Extract the [x, y] coordinate from the center of the cell holding the provided text.  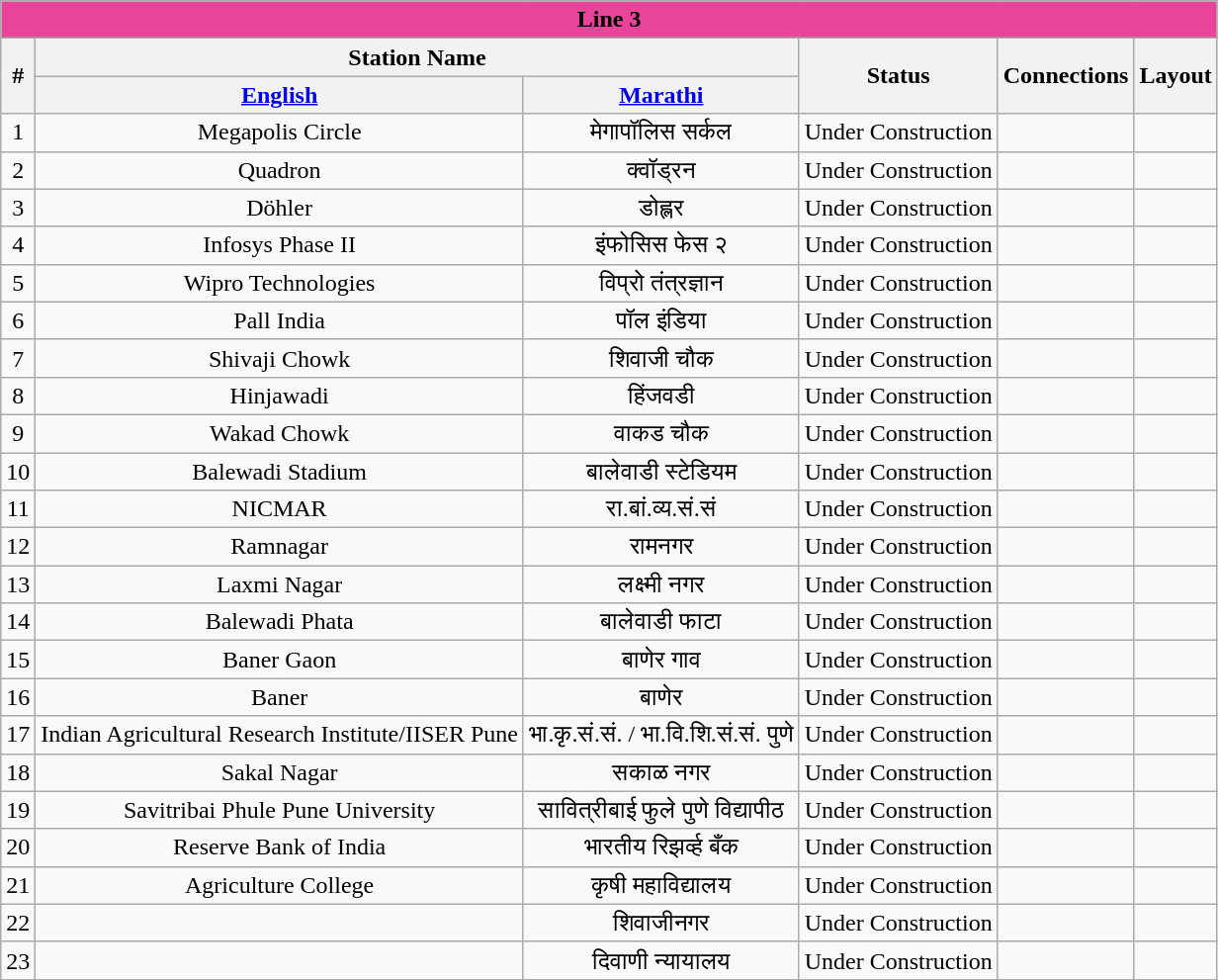
17 [18, 735]
10 [18, 472]
रा.बां.व्य.सं.सं [660, 509]
Baner [280, 697]
8 [18, 396]
Quadron [280, 170]
बाणेर [660, 697]
Layout [1175, 76]
बालेवाडी फाटा [660, 622]
Savitribai Phule Pune University [280, 810]
Megapolis Circle [280, 133]
क्वॉड्रन [660, 170]
Baner Gaon [280, 660]
मेगापॉलिस सर्कल [660, 133]
English [280, 95]
Pall India [280, 320]
22 [18, 923]
Hinjawadi [280, 396]
19 [18, 810]
Indian Agricultural Research Institute/IISER Pune [280, 735]
Infosys Phase II [280, 245]
11 [18, 509]
सावित्रीबाई फुले पुणे विद्यापीठ [660, 810]
रामनगर [660, 547]
21 [18, 885]
15 [18, 660]
भा.कृ.सं.सं. / भा.वि.शि.सं.सं. पुणे [660, 735]
Connections [1066, 76]
Shivaji Chowk [280, 358]
Marathi [660, 95]
13 [18, 584]
भारतीय रिझर्व्ह बँक [660, 847]
Wipro Technologies [280, 283]
5 [18, 283]
वाकड चौक [660, 433]
12 [18, 547]
20 [18, 847]
9 [18, 433]
डोह्लर [660, 208]
Status [898, 76]
6 [18, 320]
Reserve Bank of India [280, 847]
Sakal Nagar [280, 772]
Station Name [417, 57]
Laxmi Nagar [280, 584]
इंफोसिस फेस २ [660, 245]
Line 3 [609, 20]
# [18, 76]
Balewadi Stadium [280, 472]
पॉल इंडिया [660, 320]
हिंजवडी [660, 396]
NICMAR [280, 509]
4 [18, 245]
कृषी महाविद्यालय [660, 885]
शिवाजीनगर [660, 923]
Agriculture College [280, 885]
23 [18, 960]
2 [18, 170]
लक्ष्मी नगर [660, 584]
दिवाणी न्यायालय [660, 960]
Balewadi Phata [280, 622]
1 [18, 133]
सकाळ नगर [660, 772]
Döhler [280, 208]
Ramnagar [280, 547]
14 [18, 622]
बाणेर गाव [660, 660]
16 [18, 697]
बालेवाडी स्टेडियम [660, 472]
7 [18, 358]
शिवाजी चौक [660, 358]
विप्रो तंत्रज्ञान [660, 283]
Wakad Chowk [280, 433]
3 [18, 208]
18 [18, 772]
